Detect which cell encompasses the target text, then output its (x, y) center coordinate. 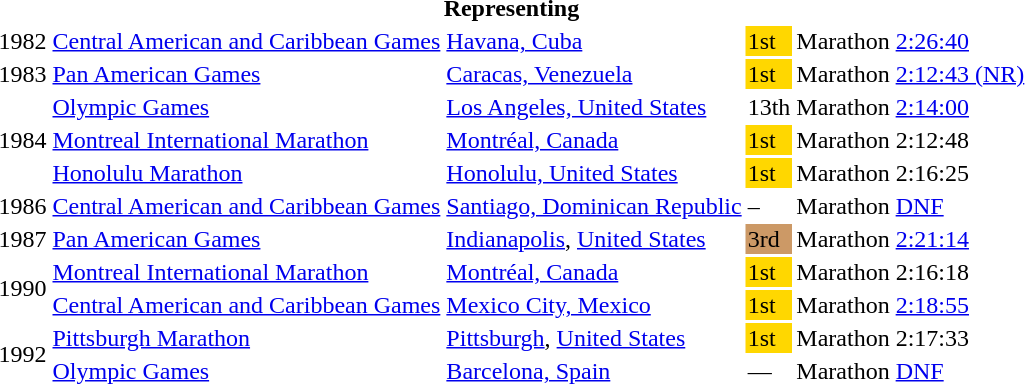
Santiago, Dominican Republic (594, 206)
Los Angeles, United States (594, 107)
Pittsburgh Marathon (246, 338)
Honolulu Marathon (246, 173)
Honolulu, United States (594, 173)
Caracas, Venezuela (594, 74)
3rd (769, 239)
Havana, Cuba (594, 41)
Indianapolis, United States (594, 239)
Olympic Games (246, 107)
Pittsburgh, United States (594, 338)
– (769, 206)
Mexico City, Mexico (594, 305)
13th (769, 107)
